Search for the cell housing the specified text and yield its [X, Y] center coordinate. 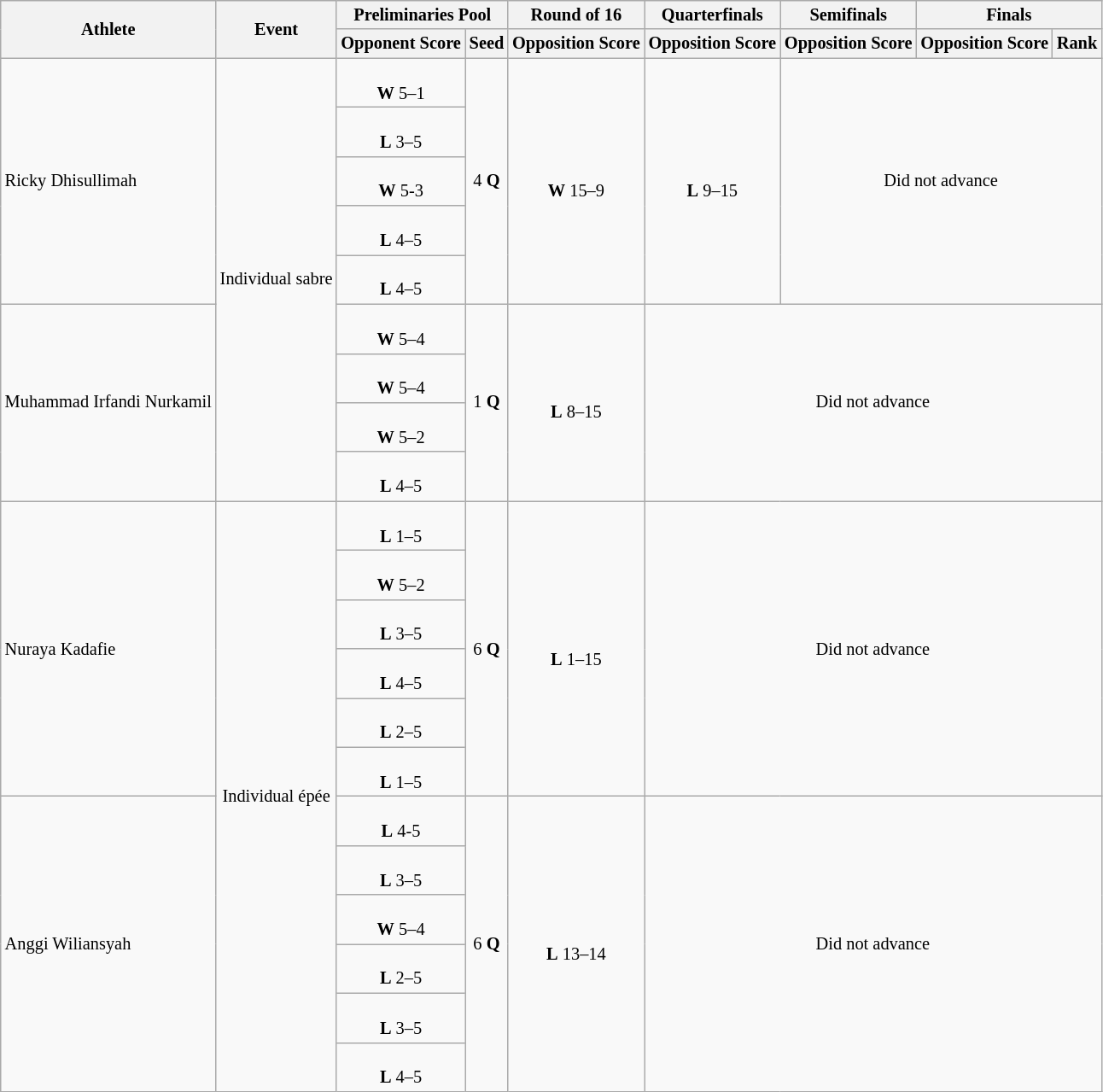
Individual sabre [277, 280]
W 15–9 [575, 181]
Event [277, 29]
Nuraya Kadafie [108, 649]
L 8–15 [575, 403]
W 5–1 [400, 83]
Finals [1009, 15]
Ricky Dhisullimah [108, 181]
L 13–14 [575, 943]
Muhammad Irfandi Nurkamil [108, 403]
L 1–15 [575, 649]
Round of 16 [575, 15]
Athlete [108, 29]
Anggi Wiliansyah [108, 943]
Seed [487, 44]
Opponent Score [400, 44]
Individual épée [277, 797]
Semifinals [849, 15]
Quarterfinals [712, 15]
Rank [1077, 44]
1 Q [487, 403]
L 9–15 [712, 181]
Preliminaries Pool [422, 15]
4 Q [487, 181]
W 5-3 [400, 181]
L 4-5 [400, 820]
